Extract the (x, y) coordinate from the center of the cell holding the provided text.  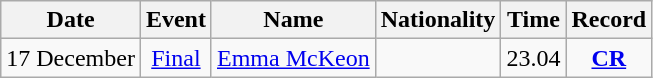
Date (71, 20)
CR (609, 58)
Event (176, 20)
Name (293, 20)
Record (609, 20)
23.04 (534, 58)
Nationality (438, 20)
Time (534, 20)
Final (176, 58)
Emma McKeon (293, 58)
17 December (71, 58)
